Identify which cell holds the provided text, then report its (x, y) central coordinate. 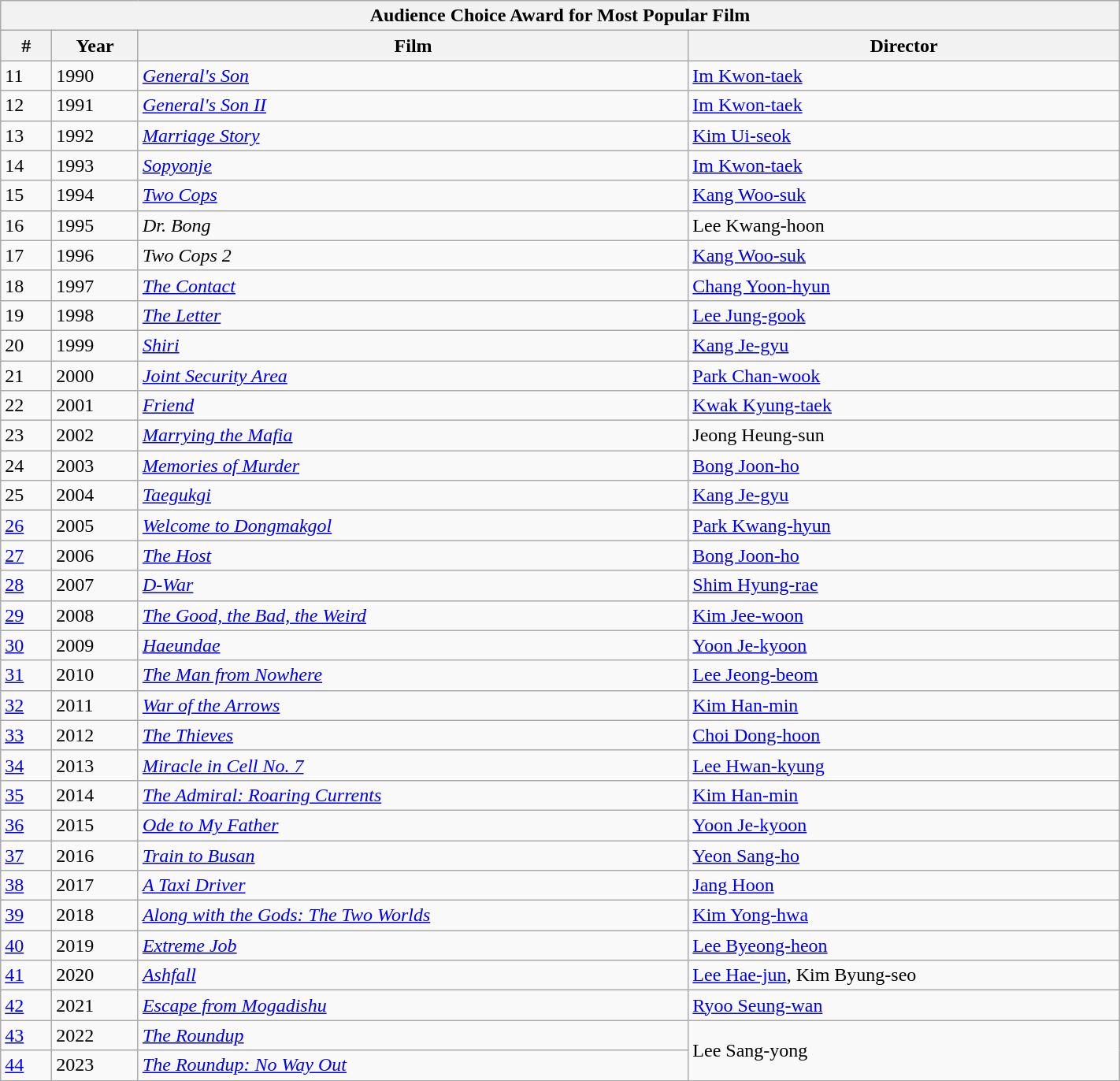
23 (27, 436)
Two Cops 2 (413, 255)
2023 (95, 1065)
Welcome to Dongmakgol (413, 526)
Escape from Mogadishu (413, 1005)
The Contact (413, 285)
1990 (95, 76)
1993 (95, 165)
2019 (95, 945)
Lee Jung-gook (904, 315)
Director (904, 46)
2022 (95, 1035)
2008 (95, 615)
2014 (95, 795)
37 (27, 855)
29 (27, 615)
19 (27, 315)
28 (27, 585)
Park Chan-wook (904, 376)
Chang Yoon-hyun (904, 285)
40 (27, 945)
The Man from Nowhere (413, 675)
# (27, 46)
Dr. Bong (413, 225)
Lee Kwang-hoon (904, 225)
A Taxi Driver (413, 886)
33 (27, 735)
Kwak Kyung-taek (904, 406)
21 (27, 376)
Yeon Sang-ho (904, 855)
44 (27, 1065)
Shiri (413, 345)
2007 (95, 585)
Lee Byeong-heon (904, 945)
43 (27, 1035)
1996 (95, 255)
38 (27, 886)
Kim Yong-hwa (904, 916)
Lee Hwan-kyung (904, 765)
Haeundae (413, 645)
The Good, the Bad, the Weird (413, 615)
24 (27, 466)
2009 (95, 645)
2017 (95, 886)
Jeong Heung-sun (904, 436)
34 (27, 765)
The Host (413, 555)
13 (27, 136)
1997 (95, 285)
Memories of Murder (413, 466)
Marrying the Mafia (413, 436)
D-War (413, 585)
The Admiral: Roaring Currents (413, 795)
2016 (95, 855)
2001 (95, 406)
2013 (95, 765)
Miracle in Cell No. 7 (413, 765)
2005 (95, 526)
Shim Hyung-rae (904, 585)
Ashfall (413, 975)
25 (27, 496)
20 (27, 345)
32 (27, 705)
16 (27, 225)
2015 (95, 825)
14 (27, 165)
26 (27, 526)
The Roundup (413, 1035)
2021 (95, 1005)
1992 (95, 136)
39 (27, 916)
2006 (95, 555)
15 (27, 195)
Choi Dong-hoon (904, 735)
Film (413, 46)
31 (27, 675)
Ode to My Father (413, 825)
22 (27, 406)
1994 (95, 195)
War of the Arrows (413, 705)
2002 (95, 436)
Lee Sang-yong (904, 1050)
1998 (95, 315)
42 (27, 1005)
2004 (95, 496)
Kim Jee-woon (904, 615)
Along with the Gods: The Two Worlds (413, 916)
18 (27, 285)
1999 (95, 345)
Lee Jeong-beom (904, 675)
The Thieves (413, 735)
Marriage Story (413, 136)
Year (95, 46)
2012 (95, 735)
2018 (95, 916)
General's Son II (413, 106)
30 (27, 645)
36 (27, 825)
Friend (413, 406)
11 (27, 76)
2000 (95, 376)
Taegukgi (413, 496)
Ryoo Seung-wan (904, 1005)
41 (27, 975)
Audience Choice Award for Most Popular Film (560, 16)
The Roundup: No Way Out (413, 1065)
35 (27, 795)
12 (27, 106)
2010 (95, 675)
1995 (95, 225)
2020 (95, 975)
Train to Busan (413, 855)
Jang Hoon (904, 886)
2003 (95, 466)
Two Cops (413, 195)
1991 (95, 106)
Park Kwang-hyun (904, 526)
The Letter (413, 315)
General's Son (413, 76)
Sopyonje (413, 165)
Extreme Job (413, 945)
2011 (95, 705)
17 (27, 255)
Joint Security Area (413, 376)
27 (27, 555)
Lee Hae-jun, Kim Byung-seo (904, 975)
Kim Ui-seok (904, 136)
